From the cell containing the given text, extract its center point as (X, Y) coordinate. 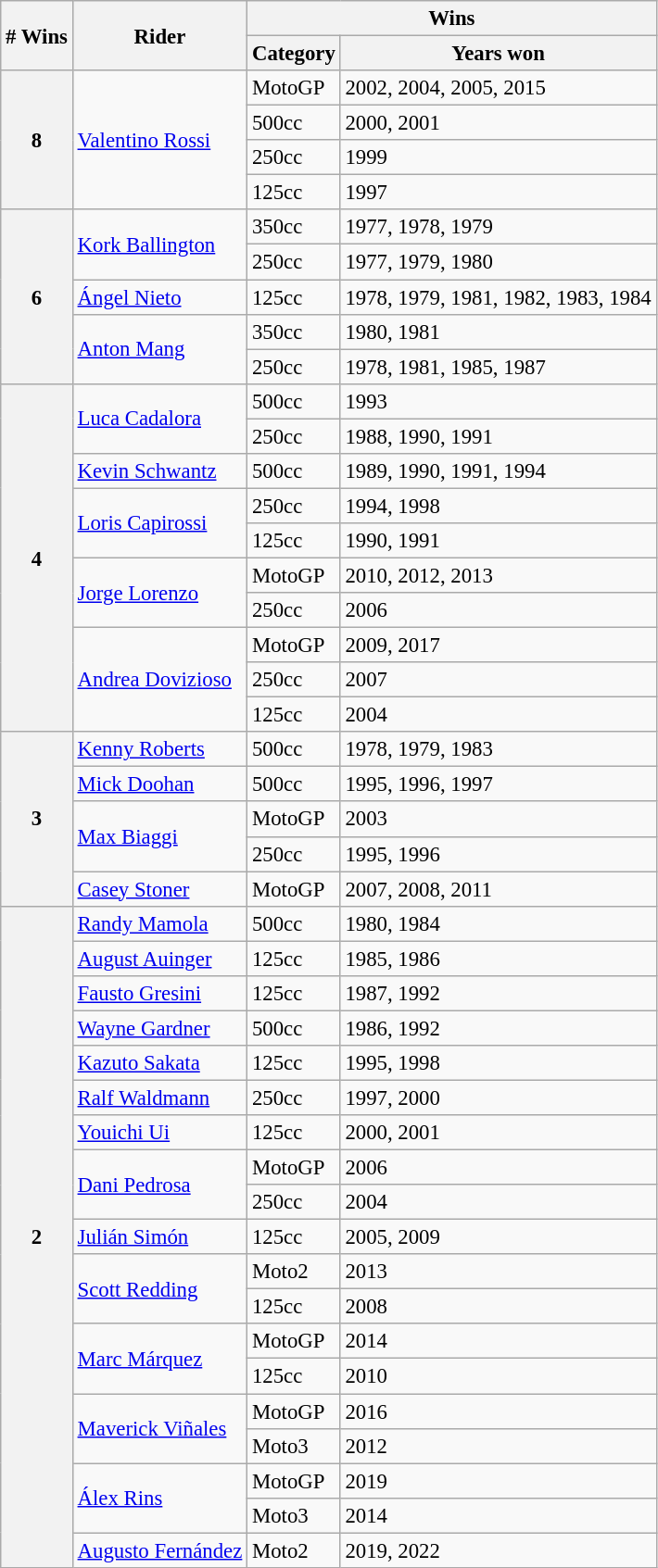
2010 (499, 1376)
1978, 1981, 1985, 1987 (499, 367)
1977, 1978, 1979 (499, 227)
Kenny Roberts (159, 749)
# Wins (37, 35)
Maverick Viñales (159, 1428)
Anton Mang (159, 348)
6 (37, 296)
Category (294, 54)
4 (37, 558)
2007 (499, 680)
Casey Stoner (159, 889)
2010, 2012, 2013 (499, 575)
Kazuto Sakata (159, 1063)
Valentino Rossi (159, 140)
1980, 1981 (499, 332)
Rider (159, 35)
Ángel Nieto (159, 297)
Wins (452, 19)
2 (37, 1236)
1990, 1991 (499, 541)
1989, 1990, 1991, 1994 (499, 471)
1977, 1979, 1980 (499, 262)
Youichi Ui (159, 1133)
1999 (499, 157)
1985, 1986 (499, 959)
Dani Pedrosa (159, 1185)
2002, 2004, 2005, 2015 (499, 88)
Mick Doohan (159, 784)
1995, 1998 (499, 1063)
1988, 1990, 1991 (499, 436)
August Auinger (159, 959)
1997, 2000 (499, 1098)
Marc Márquez (159, 1360)
1980, 1984 (499, 923)
1994, 1998 (499, 506)
2013 (499, 1272)
2003 (499, 820)
1995, 1996, 1997 (499, 784)
Jorge Lorenzo (159, 593)
2012 (499, 1446)
2007, 2008, 2011 (499, 889)
Years won (499, 54)
2009, 2017 (499, 646)
Wayne Gardner (159, 1028)
2016 (499, 1411)
3 (37, 819)
Max Biaggi (159, 837)
1978, 1979, 1981, 1982, 1983, 1984 (499, 297)
2008 (499, 1307)
1997 (499, 193)
1987, 1992 (499, 994)
2019, 2022 (499, 1550)
1993 (499, 401)
Augusto Fernández (159, 1550)
1978, 1979, 1983 (499, 749)
1995, 1996 (499, 854)
2019 (499, 1481)
8 (37, 140)
2005, 2009 (499, 1237)
Randy Mamola (159, 923)
Kork Ballington (159, 245)
Andrea Dovizioso (159, 680)
Álex Rins (159, 1499)
Scott Redding (159, 1289)
Ralf Waldmann (159, 1098)
1986, 1992 (499, 1028)
Kevin Schwantz (159, 471)
Fausto Gresini (159, 994)
Luca Cadalora (159, 419)
Julián Simón (159, 1237)
Loris Capirossi (159, 522)
